Pinpoint the cell where the given text exists, returning its (X, Y) midpoint coordinate. 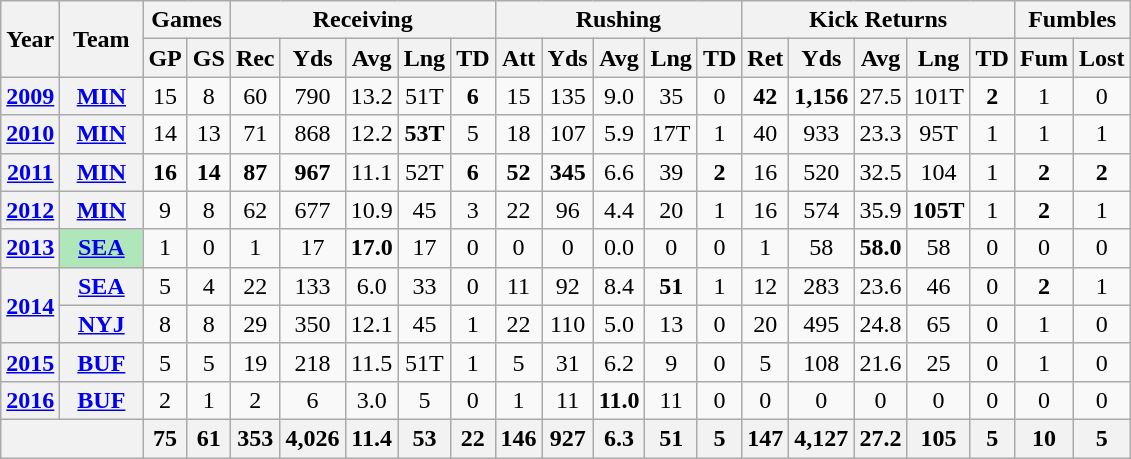
Team (102, 39)
11.4 (372, 438)
Ret (766, 58)
2013 (30, 248)
0.0 (619, 248)
Rushing (618, 20)
61 (208, 438)
108 (822, 362)
71 (255, 134)
17.0 (372, 248)
40 (766, 134)
25 (938, 362)
23.3 (880, 134)
53T (424, 134)
12 (766, 286)
10.9 (372, 210)
135 (568, 96)
353 (255, 438)
2011 (30, 172)
4.4 (619, 210)
677 (312, 210)
95T (938, 134)
2012 (30, 210)
62 (255, 210)
13.2 (372, 96)
75 (165, 438)
574 (822, 210)
6.2 (619, 362)
52 (518, 172)
11.0 (619, 400)
104 (938, 172)
32.5 (880, 172)
35 (671, 96)
53 (424, 438)
218 (312, 362)
283 (822, 286)
33 (424, 286)
2015 (30, 362)
2009 (30, 96)
10 (1044, 438)
21.6 (880, 362)
5.0 (619, 324)
24.8 (880, 324)
933 (822, 134)
12.1 (372, 324)
2010 (30, 134)
101T (938, 96)
Att (518, 58)
790 (312, 96)
345 (568, 172)
6.6 (619, 172)
350 (312, 324)
520 (822, 172)
2014 (30, 305)
107 (568, 134)
18 (518, 134)
29 (255, 324)
58.0 (880, 248)
6.0 (372, 286)
11.5 (372, 362)
Lost (1102, 58)
87 (255, 172)
8.4 (619, 286)
17T (671, 134)
23.6 (880, 286)
Fumbles (1072, 20)
Fum (1044, 58)
Games (186, 20)
GS (208, 58)
39 (671, 172)
46 (938, 286)
5.9 (619, 134)
27.5 (880, 96)
Rec (255, 58)
35.9 (880, 210)
92 (568, 286)
27.2 (880, 438)
NYJ (102, 324)
Receiving (362, 20)
4 (208, 286)
495 (822, 324)
6.3 (619, 438)
12.2 (372, 134)
105T (938, 210)
Year (30, 39)
4,026 (312, 438)
4,127 (822, 438)
19 (255, 362)
Kick Returns (878, 20)
GP (165, 58)
3 (473, 210)
110 (568, 324)
133 (312, 286)
9.0 (619, 96)
52T (424, 172)
967 (312, 172)
96 (568, 210)
3.0 (372, 400)
65 (938, 324)
868 (312, 134)
42 (766, 96)
105 (938, 438)
2016 (30, 400)
146 (518, 438)
31 (568, 362)
1,156 (822, 96)
11.1 (372, 172)
927 (568, 438)
147 (766, 438)
60 (255, 96)
